Find where the given text appears and provide that cell's center as [x, y] coordinate. 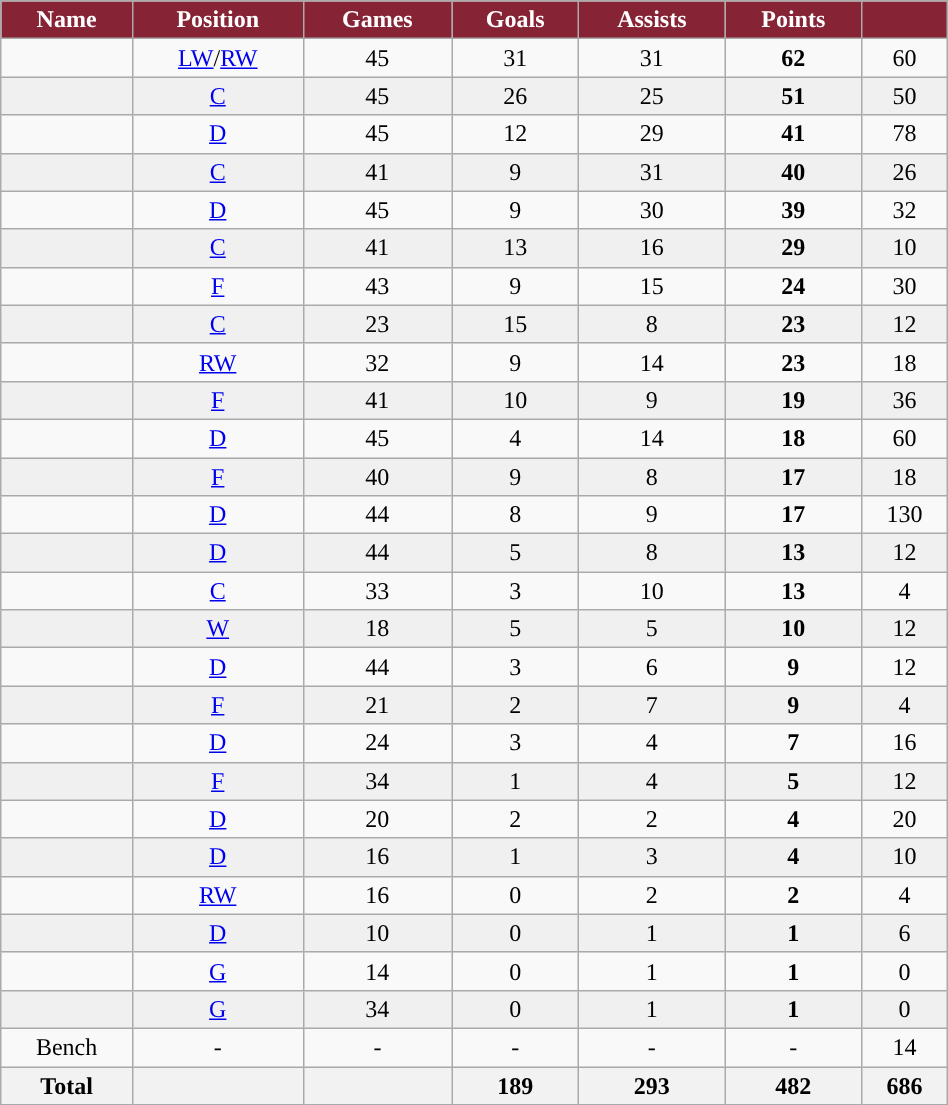
Total [67, 1085]
21 [378, 705]
Bench [67, 1047]
Points [794, 20]
78 [905, 134]
19 [794, 400]
130 [905, 515]
43 [378, 286]
293 [652, 1085]
189 [516, 1085]
36 [905, 400]
Name [67, 20]
482 [794, 1085]
Goals [516, 20]
686 [905, 1085]
33 [378, 591]
Position [218, 20]
51 [794, 96]
50 [905, 96]
Games [378, 20]
62 [794, 58]
25 [652, 96]
LW/RW [218, 58]
39 [794, 210]
W [218, 629]
Assists [652, 20]
